Pinpoint the cell where the given text exists, returning its [x, y] midpoint coordinate. 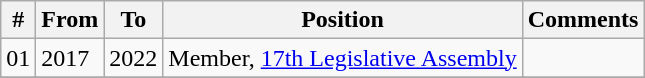
01 [18, 58]
Member, 17th Legislative Assembly [342, 58]
2022 [134, 58]
2017 [70, 58]
# [18, 20]
From [70, 20]
Comments [583, 20]
Position [342, 20]
To [134, 20]
